Determine the [X, Y] coordinate at the center of the cell enclosing the given text.  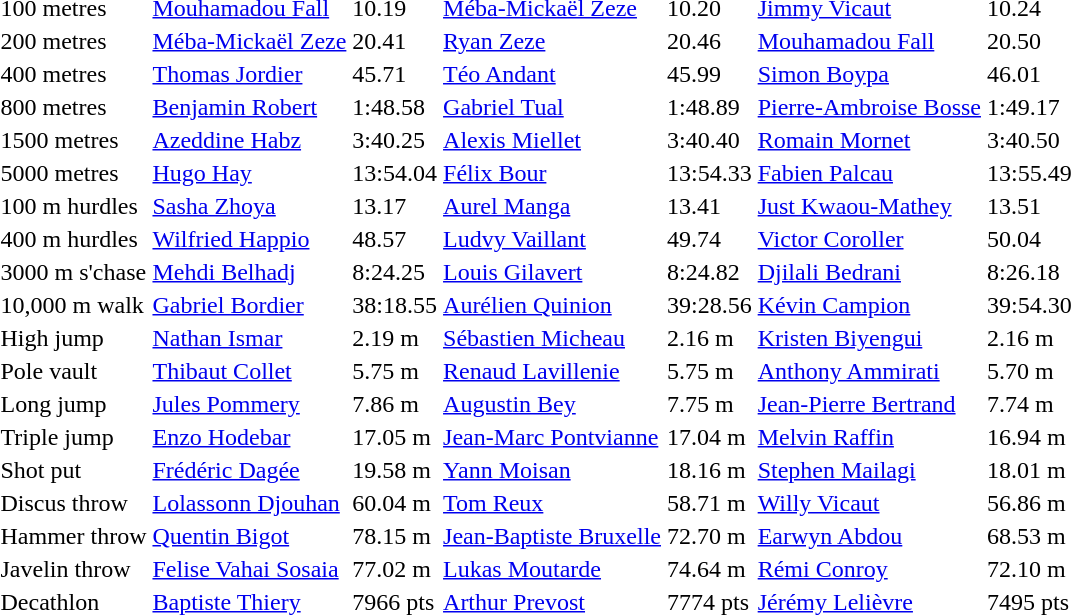
Félix Bour [552, 173]
Quentin Bigot [250, 536]
13.41 [709, 206]
Renaud Lavillenie [552, 371]
20.46 [709, 41]
7.75 m [709, 404]
Sébastien Micheau [552, 338]
Benjamin Robert [250, 107]
Tom Reux [552, 503]
Kristen Biyengui [869, 338]
Stephen Mailagi [869, 470]
Hugo Hay [250, 173]
20.41 [395, 41]
13:54.33 [709, 173]
Earwyn Abdou [869, 536]
Melvin Raffin [869, 437]
Thibaut Collet [250, 371]
Augustin Bey [552, 404]
8:24.25 [395, 272]
Romain Mornet [869, 140]
17.05 m [395, 437]
Louis Gilavert [552, 272]
78.15 m [395, 536]
45.99 [709, 74]
60.04 m [395, 503]
Gabriel Bordier [250, 305]
8:24.82 [709, 272]
Wilfried Happio [250, 239]
Ryan Zeze [552, 41]
74.64 m [709, 569]
Thomas Jordier [250, 74]
Alexis Miellet [552, 140]
3:40.25 [395, 140]
Jean-Baptiste Bruxelle [552, 536]
13.17 [395, 206]
Azeddine Habz [250, 140]
3:40.40 [709, 140]
58.71 m [709, 503]
1:48.58 [395, 107]
2.19 m [395, 338]
Aurel Manga [552, 206]
Mouhamadou Fall [869, 41]
Jean-Marc Pontvianne [552, 437]
7.86 m [395, 404]
Méba-Mickaël Zeze [250, 41]
Lolassonn Djouhan [250, 503]
77.02 m [395, 569]
Téo Andant [552, 74]
Fabien Palcau [869, 173]
Anthony Ammirati [869, 371]
Djilali Bedrani [869, 272]
Yann Moisan [552, 470]
38:18.55 [395, 305]
Simon Boypa [869, 74]
1:48.89 [709, 107]
13:54.04 [395, 173]
18.16 m [709, 470]
Ludvy Vaillant [552, 239]
49.74 [709, 239]
2.16 m [709, 338]
Frédéric Dagée [250, 470]
Rémi Conroy [869, 569]
Victor Coroller [869, 239]
48.57 [395, 239]
Sasha Zhoya [250, 206]
72.70 m [709, 536]
Jean-Pierre Bertrand [869, 404]
Felise Vahai Sosaia [250, 569]
19.58 m [395, 470]
Lukas Moutarde [552, 569]
Gabriel Tual [552, 107]
Jules Pommery [250, 404]
Pierre-Ambroise Bosse [869, 107]
Enzo Hodebar [250, 437]
Kévin Campion [869, 305]
Aurélien Quinion [552, 305]
Willy Vicaut [869, 503]
Mehdi Belhadj [250, 272]
Just Kwaou-Mathey [869, 206]
39:28.56 [709, 305]
45.71 [395, 74]
17.04 m [709, 437]
Nathan Ismar [250, 338]
